Locate the cell with the specified text and output its (X, Y) center coordinate. 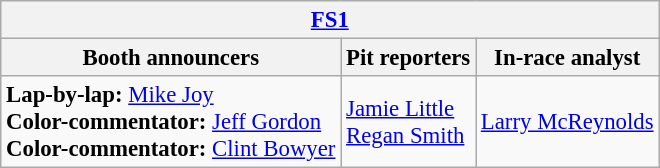
In-race analyst (568, 58)
Larry McReynolds (568, 122)
Jamie LittleRegan Smith (408, 122)
Booth announcers (171, 58)
Lap-by-lap: Mike JoyColor-commentator: Jeff GordonColor-commentator: Clint Bowyer (171, 122)
Pit reporters (408, 58)
FS1 (330, 20)
